Return the [x, y] coordinate for the center point of the cell that contains the specified text.  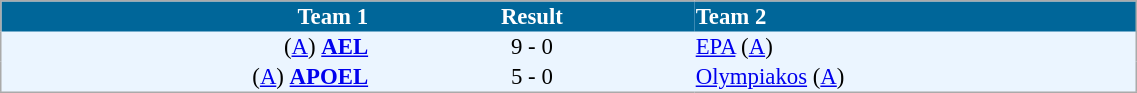
(A) APOEL [186, 77]
9 - 0 [532, 47]
Team 2 [916, 16]
(A) AEL [186, 47]
Team 1 [186, 16]
5 - 0 [532, 77]
Olympiakos (A) [916, 77]
EPA (A) [916, 47]
Result [532, 16]
